Pinpoint the cell where the given text exists, returning its [x, y] midpoint coordinate. 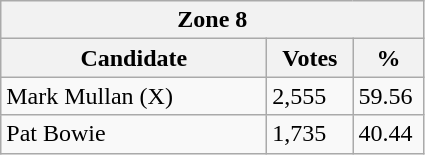
Pat Bowie [134, 134]
2,555 [310, 96]
Zone 8 [212, 20]
Mark Mullan (X) [134, 96]
1,735 [310, 134]
40.44 [388, 134]
Candidate [134, 58]
% [388, 58]
Votes [310, 58]
59.56 [388, 96]
